Pinpoint the cell where the given text exists, returning its [x, y] midpoint coordinate. 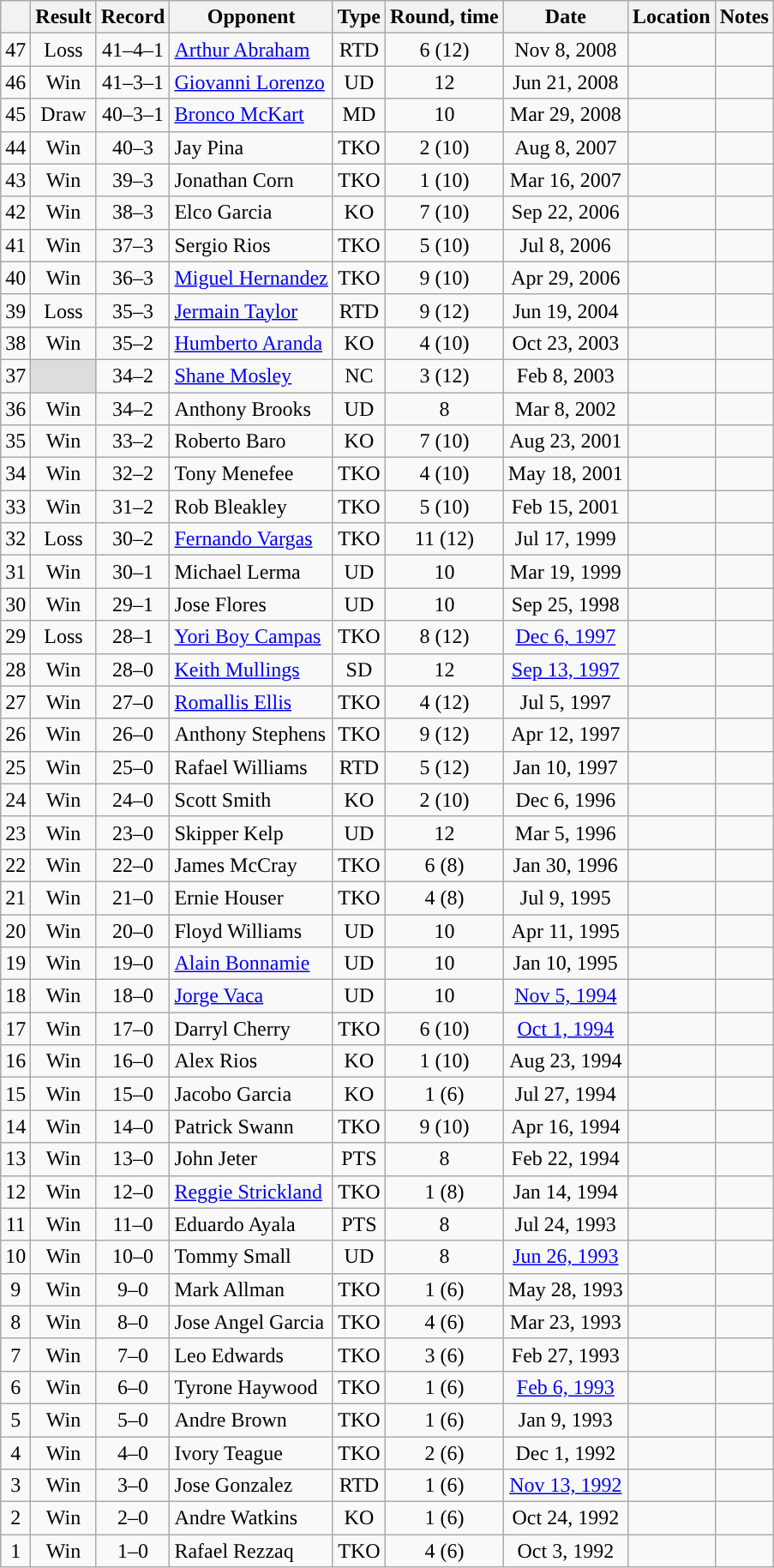
33–2 [133, 442]
43 [15, 180]
22 [15, 865]
4 (12) [445, 702]
14–0 [133, 1126]
Record [133, 17]
SD [358, 670]
39 [15, 310]
5 (12) [445, 767]
36 [15, 409]
Eduardo Ayala [251, 1224]
Bronco McKart [251, 115]
Sergio Rios [251, 245]
19–0 [133, 964]
20–0 [133, 930]
30–1 [133, 572]
4 (8) [445, 898]
10–0 [133, 1257]
Aug 23, 2001 [566, 442]
Elco Garcia [251, 213]
Humberto Aranda [251, 343]
Jan 10, 1995 [566, 964]
17–0 [133, 1029]
Oct 3, 1992 [566, 1551]
Feb 22, 1994 [566, 1159]
Miguel Hernandez [251, 278]
Tommy Small [251, 1257]
2–0 [133, 1518]
7–0 [133, 1355]
9–0 [133, 1289]
Jonathan Corn [251, 180]
4–0 [133, 1453]
45 [15, 115]
28 [15, 670]
Mar 5, 1996 [566, 832]
Nov 13, 1992 [566, 1486]
37 [15, 375]
Oct 23, 2003 [566, 343]
32–2 [133, 474]
16–0 [133, 1061]
21–0 [133, 898]
Mark Allman [251, 1289]
22–0 [133, 865]
29–1 [133, 604]
2 (6) [445, 1453]
Andre Brown [251, 1420]
32 [15, 539]
15 [15, 1094]
3 [15, 1486]
31–2 [133, 507]
Nov 5, 1994 [566, 996]
37–3 [133, 245]
John Jeter [251, 1159]
36–3 [133, 278]
18 [15, 996]
Jose Angel Garcia [251, 1322]
Result [63, 17]
3 (6) [445, 1355]
2 [15, 1518]
May 28, 1993 [566, 1289]
Dec 6, 1997 [566, 637]
Scott Smith [251, 800]
30 [15, 604]
Jose Flores [251, 604]
Type [358, 17]
19 [15, 964]
Jacobo Garcia [251, 1094]
Yori Boy Campas [251, 637]
14 [15, 1126]
42 [15, 213]
Oct 1, 1994 [566, 1029]
Mar 19, 1999 [566, 572]
3–0 [133, 1486]
11 (12) [445, 539]
16 [15, 1061]
31 [15, 572]
Reggie Strickland [251, 1192]
Jul 9, 1995 [566, 898]
1–0 [133, 1551]
Oct 24, 1992 [566, 1518]
Apr 29, 2006 [566, 278]
Dec 6, 1996 [566, 800]
Feb 6, 1993 [566, 1387]
Michael Lerma [251, 572]
23–0 [133, 832]
Andre Watkins [251, 1518]
Sep 13, 1997 [566, 670]
Jan 30, 1996 [566, 865]
Jul 27, 1994 [566, 1094]
44 [15, 147]
Jorge Vaca [251, 996]
Location [671, 17]
Arthur Abraham [251, 50]
41–4–1 [133, 50]
May 18, 2001 [566, 474]
Mar 23, 1993 [566, 1322]
Mar 8, 2002 [566, 409]
Jul 8, 2006 [566, 245]
Anthony Stephens [251, 735]
6 (10) [445, 1029]
Jun 19, 2004 [566, 310]
8 (12) [445, 637]
26–0 [133, 735]
Darryl Cherry [251, 1029]
40 [15, 278]
Jun 21, 2008 [566, 82]
25 [15, 767]
6 (8) [445, 865]
5 [15, 1420]
Sep 25, 1998 [566, 604]
13–0 [133, 1159]
47 [15, 50]
3 (12) [445, 375]
27 [15, 702]
29 [15, 637]
Date [566, 17]
Aug 8, 2007 [566, 147]
46 [15, 82]
26 [15, 735]
NC [358, 375]
Fernando Vargas [251, 539]
Feb 15, 2001 [566, 507]
Tony Menefee [251, 474]
28–1 [133, 637]
James McCray [251, 865]
Alain Bonnamie [251, 964]
28–0 [133, 670]
41–3–1 [133, 82]
5–0 [133, 1420]
23 [15, 832]
21 [15, 898]
Sep 22, 2006 [566, 213]
Jan 10, 1997 [566, 767]
11–0 [133, 1224]
Jan 9, 1993 [566, 1420]
17 [15, 1029]
25–0 [133, 767]
MD [358, 115]
Jermain Taylor [251, 310]
Leo Edwards [251, 1355]
Romallis Ellis [251, 702]
Opponent [251, 17]
35–3 [133, 310]
15–0 [133, 1094]
Anthony Brooks [251, 409]
40–3 [133, 147]
Tyrone Haywood [251, 1387]
Floyd Williams [251, 930]
Jul 24, 1993 [566, 1224]
40–3–1 [133, 115]
Round, time [445, 17]
6 [15, 1387]
Jul 17, 1999 [566, 539]
12–0 [133, 1192]
27–0 [133, 702]
Jay Pina [251, 147]
20 [15, 930]
Alex Rios [251, 1061]
24 [15, 800]
Mar 16, 2007 [566, 180]
39–3 [133, 180]
7 [15, 1355]
Jan 14, 1994 [566, 1192]
9 [15, 1289]
1 [15, 1551]
Notes [744, 17]
Ivory Teague [251, 1453]
Jose Gonzalez [251, 1486]
Patrick Swann [251, 1126]
38–3 [133, 213]
1 (8) [445, 1192]
38 [15, 343]
Jun 26, 1993 [566, 1257]
Dec 1, 1992 [566, 1453]
6–0 [133, 1387]
Rafael Williams [251, 767]
Feb 27, 1993 [566, 1355]
30–2 [133, 539]
Rob Bleakley [251, 507]
Mar 29, 2008 [566, 115]
41 [15, 245]
Aug 23, 1994 [566, 1061]
18–0 [133, 996]
4 [15, 1453]
35 [15, 442]
Rafael Rezzaq [251, 1551]
24–0 [133, 800]
Ernie Houser [251, 898]
35–2 [133, 343]
6 (12) [445, 50]
Feb 8, 2003 [566, 375]
Shane Mosley [251, 375]
Apr 11, 1995 [566, 930]
Jul 5, 1997 [566, 702]
Skipper Kelp [251, 832]
Giovanni Lorenzo [251, 82]
Draw [63, 115]
33 [15, 507]
Apr 12, 1997 [566, 735]
8–0 [133, 1322]
Keith Mullings [251, 670]
Nov 8, 2008 [566, 50]
Roberto Baro [251, 442]
13 [15, 1159]
11 [15, 1224]
Apr 16, 1994 [566, 1126]
34 [15, 474]
